Search for the cell housing the specified text and yield its (x, y) center coordinate. 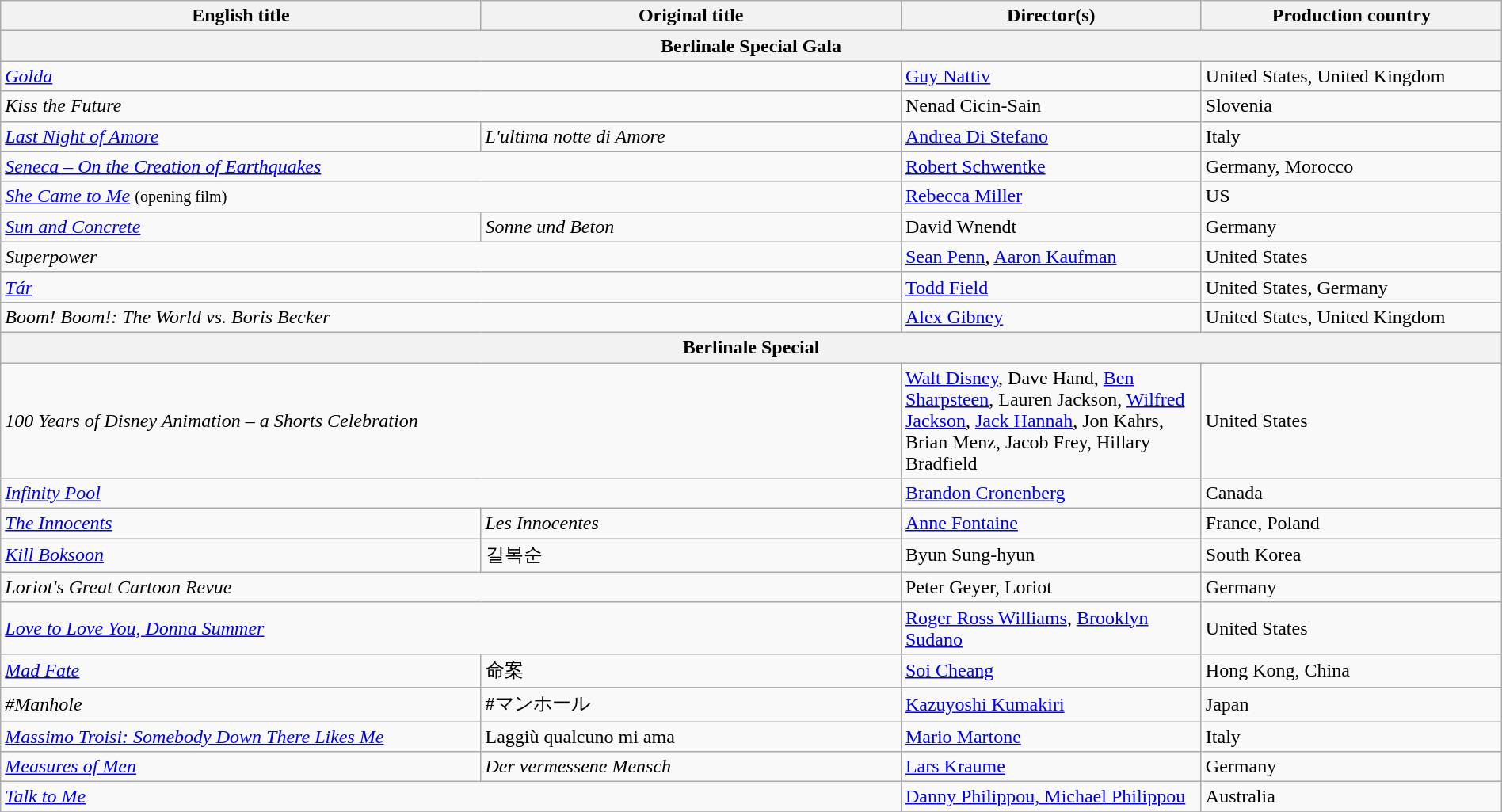
Todd Field (1050, 287)
Walt Disney, Dave Hand, Ben Sharpsteen, Lauren Jackson, Wilfred Jackson, Jack Hannah, Jon Kahrs, Brian Menz, Jacob Frey, Hillary Bradfield (1050, 421)
Der vermessene Mensch (691, 767)
Les Innocentes (691, 524)
Sonne und Beton (691, 227)
Mario Martone (1050, 736)
Berlinale Special Gala (751, 46)
South Korea (1351, 556)
Lars Kraume (1050, 767)
#Manhole (241, 705)
Roger Ross Williams, Brooklyn Sudano (1050, 627)
The Innocents (241, 524)
Rebecca Miller (1050, 196)
Danny Philippou, Michael Philippou (1050, 797)
Sean Penn, Aaron Kaufman (1050, 257)
Germany, Morocco (1351, 166)
Kill Boksoon (241, 556)
命案 (691, 670)
#マンホール (691, 705)
Talk to Me (452, 797)
Mad Fate (241, 670)
100 Years of Disney Animation – a Shorts Celebration (452, 421)
Original title (691, 16)
Tár (452, 287)
Boom! Boom!: The World vs. Boris Becker (452, 317)
Canada (1351, 494)
Nenad Cicin-Sain (1050, 106)
She Came to Me (opening film) (452, 196)
Japan (1351, 705)
Peter Geyer, Loriot (1050, 587)
France, Poland (1351, 524)
Massimo Troisi: Somebody Down There Likes Me (241, 736)
Loriot's Great Cartoon Revue (452, 587)
David Wnendt (1050, 227)
Hong Kong, China (1351, 670)
Andrea Di Stefano (1050, 136)
Brandon Cronenberg (1050, 494)
Production country (1351, 16)
Kazuyoshi Kumakiri (1050, 705)
Soi Cheang (1050, 670)
Australia (1351, 797)
Sun and Concrete (241, 227)
English title (241, 16)
Superpower (452, 257)
US (1351, 196)
Laggiù qualcuno mi ama (691, 736)
Robert Schwentke (1050, 166)
L'ultima notte di Amore (691, 136)
Golda (452, 76)
Kiss the Future (452, 106)
Measures of Men (241, 767)
Director(s) (1050, 16)
Infinity Pool (452, 494)
Byun Sung-hyun (1050, 556)
Last Night of Amore (241, 136)
Slovenia (1351, 106)
Alex Gibney (1050, 317)
Guy Nattiv (1050, 76)
Love to Love You, Donna Summer (452, 627)
Anne Fontaine (1050, 524)
Berlinale Special (751, 347)
길복순 (691, 556)
United States, Germany (1351, 287)
Seneca – On the Creation of Earthquakes (452, 166)
